Return (X, Y) of the center of cell containing provided text 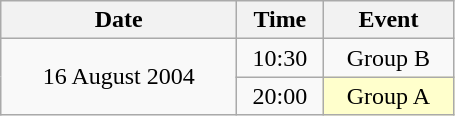
Event (388, 20)
Time (280, 20)
Group A (388, 96)
16 August 2004 (119, 77)
Group B (388, 58)
Date (119, 20)
20:00 (280, 96)
10:30 (280, 58)
